Find where the given text appears and provide that cell's center as [x, y] coordinate. 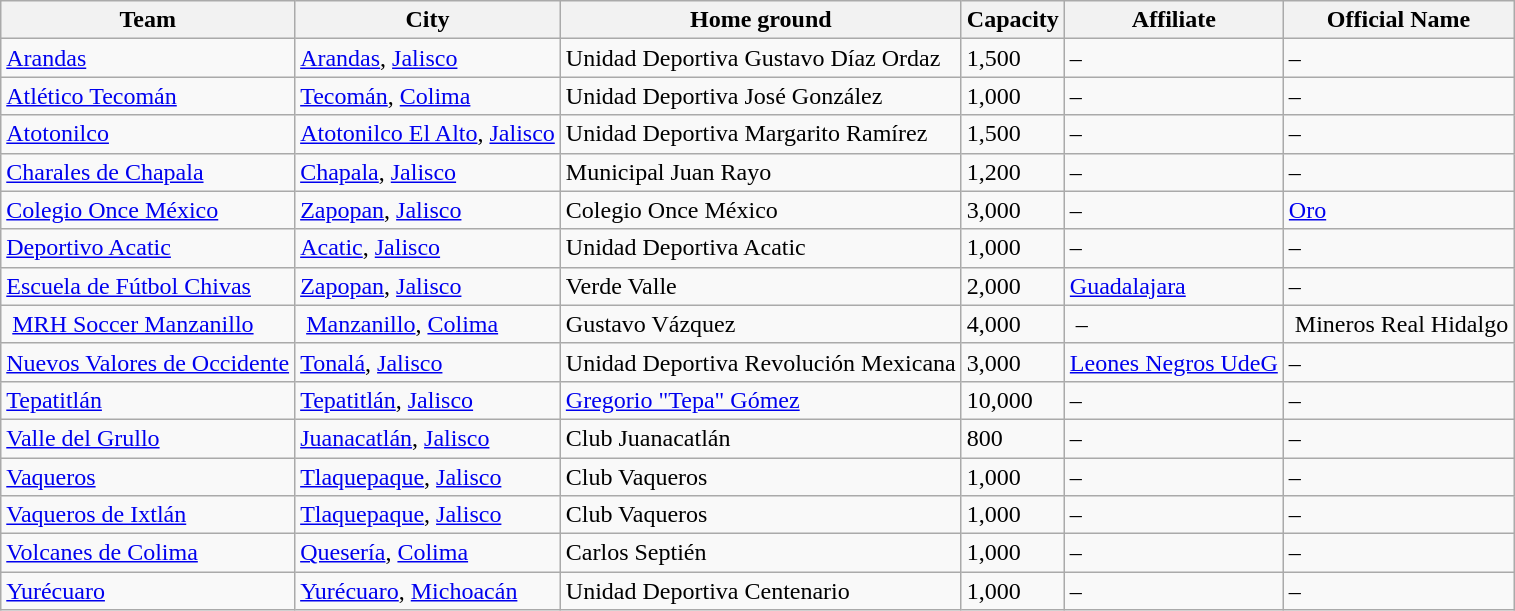
Deportivo Acatic [148, 248]
Gustavo Vázquez [760, 324]
MRH Soccer Manzanillo [148, 324]
Home ground [760, 20]
Affiliate [1174, 20]
Arandas, Jalisco [428, 58]
Tecomán, Colima [428, 96]
10,000 [1012, 400]
Unidad Deportiva Centenario [760, 591]
Club Juanacatlán [760, 438]
Guadalajara [1174, 286]
Leones Negros UdeG [1174, 362]
Unidad Deportiva José González [760, 96]
2,000 [1012, 286]
Acatic, Jalisco [428, 248]
Quesería, Colima [428, 553]
Atotonilco El Alto, Jalisco [428, 134]
Charales de Chapala [148, 172]
Arandas [148, 58]
Unidad Deportiva Margarito Ramírez [760, 134]
Tepatitlán, Jalisco [428, 400]
Atlético Tecomán [148, 96]
Escuela de Fútbol Chivas [148, 286]
Atotonilco [148, 134]
Vaqueros de Ixtlán [148, 515]
Team [148, 20]
Capacity [1012, 20]
Unidad Deportiva Gustavo Díaz Ordaz [760, 58]
Manzanillo, Colima [428, 324]
1,200 [1012, 172]
Verde Valle [760, 286]
City [428, 20]
Unidad Deportiva Revolución Mexicana [760, 362]
Nuevos Valores de Occidente [148, 362]
Carlos Septién [760, 553]
Unidad Deportiva Acatic [760, 248]
Yurécuaro, Michoacán [428, 591]
Tepatitlán [148, 400]
Volcanes de Colima [148, 553]
Tonalá, Jalisco [428, 362]
Valle del Grullo [148, 438]
Vaqueros [148, 477]
Yurécuaro [148, 591]
Official Name [1398, 20]
4,000 [1012, 324]
Chapala, Jalisco [428, 172]
Gregorio "Tepa" Gómez [760, 400]
Juanacatlán, Jalisco [428, 438]
Oro [1398, 210]
Municipal Juan Rayo [760, 172]
800 [1012, 438]
Mineros Real Hidalgo [1398, 324]
